Identify which cell holds the provided text, then report its [x, y] central coordinate. 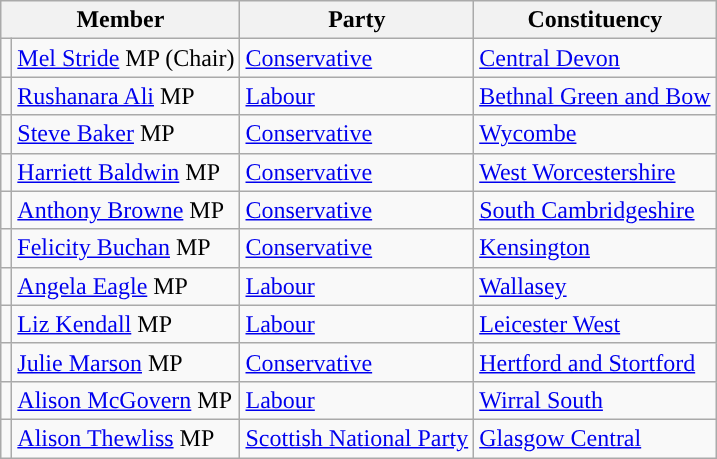
Leicester West [595, 324]
Wirral South [595, 400]
Harriett Baldwin MP [126, 172]
Alison McGovern MP [126, 400]
Felicity Buchan MP [126, 248]
Hertford and Stortford [595, 362]
Constituency [595, 20]
Steve Baker MP [126, 134]
South Cambridgeshire [595, 210]
Angela Eagle MP [126, 286]
Wallasey [595, 286]
Central Devon [595, 58]
Scottish National Party [357, 438]
Rushanara Ali MP [126, 96]
Julie Marson MP [126, 362]
Kensington [595, 248]
West Worcestershire [595, 172]
Liz Kendall MP [126, 324]
Member [120, 20]
Anthony Browne MP [126, 210]
Party [357, 20]
Bethnal Green and Bow [595, 96]
Wycombe [595, 134]
Glasgow Central [595, 438]
Alison Thewliss MP [126, 438]
Mel Stride MP (Chair) [126, 58]
